Scan for the cell matching the given text and deliver its [X, Y] coordinate at center. 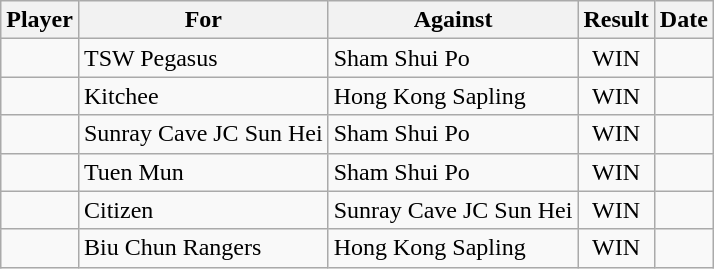
Citizen [203, 210]
Kitchee [203, 96]
Biu Chun Rangers [203, 248]
Result [616, 20]
Tuen Mun [203, 172]
For [203, 20]
Player [40, 20]
Against [453, 20]
Date [684, 20]
TSW Pegasus [203, 58]
